Output the [X, Y] coordinate of the center of the cell containing the given text.  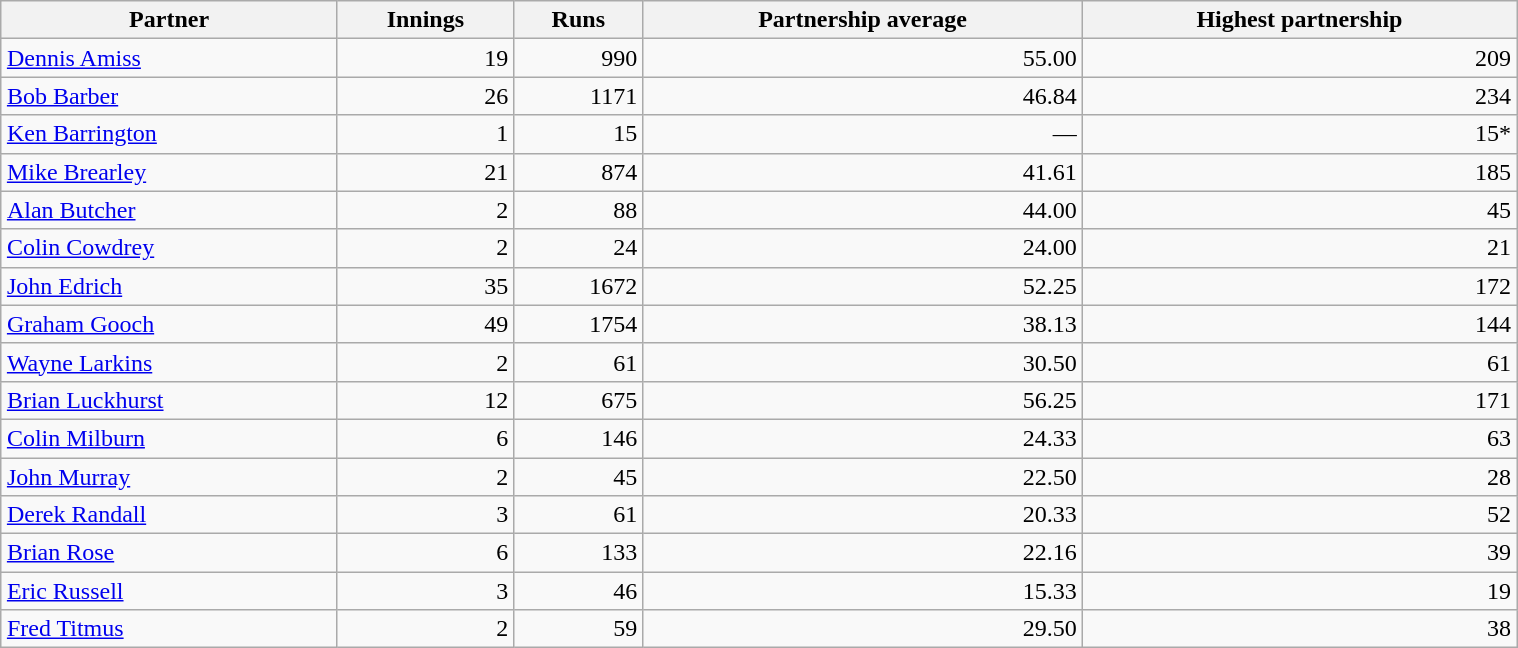
Brian Rose [169, 553]
24.00 [863, 248]
46 [578, 591]
1171 [578, 96]
46.84 [863, 96]
24.33 [863, 438]
234 [1299, 96]
Eric Russell [169, 591]
35 [426, 286]
Partner [169, 20]
Graham Gooch [169, 324]
1754 [578, 324]
Colin Milburn [169, 438]
55.00 [863, 58]
12 [426, 400]
30.50 [863, 362]
144 [1299, 324]
44.00 [863, 210]
— [863, 134]
Innings [426, 20]
49 [426, 324]
Runs [578, 20]
Bob Barber [169, 96]
59 [578, 629]
Derek Randall [169, 515]
675 [578, 400]
Dennis Amiss [169, 58]
22.16 [863, 553]
52.25 [863, 286]
133 [578, 553]
Fred Titmus [169, 629]
29.50 [863, 629]
185 [1299, 172]
990 [578, 58]
172 [1299, 286]
24 [578, 248]
15 [578, 134]
209 [1299, 58]
38 [1299, 629]
Brian Luckhurst [169, 400]
20.33 [863, 515]
39 [1299, 553]
Ken Barrington [169, 134]
1 [426, 134]
171 [1299, 400]
88 [578, 210]
52 [1299, 515]
15.33 [863, 591]
22.50 [863, 477]
Colin Cowdrey [169, 248]
28 [1299, 477]
Highest partnership [1299, 20]
15* [1299, 134]
Alan Butcher [169, 210]
26 [426, 96]
38.13 [863, 324]
41.61 [863, 172]
874 [578, 172]
Mike Brearley [169, 172]
1672 [578, 286]
Wayne Larkins [169, 362]
146 [578, 438]
John Edrich [169, 286]
56.25 [863, 400]
John Murray [169, 477]
Partnership average [863, 20]
63 [1299, 438]
